Identify which cell holds the provided text, then report its [X, Y] central coordinate. 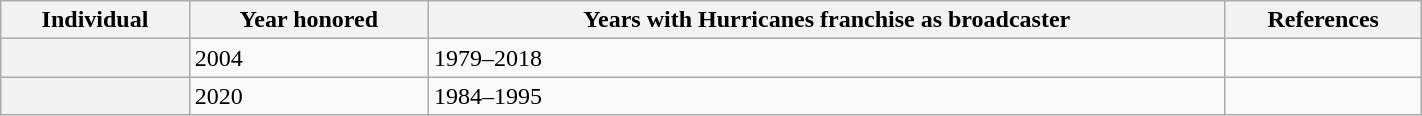
1979–2018 [826, 58]
Individual [95, 20]
References [1323, 20]
Year honored [308, 20]
2020 [308, 96]
1984–1995 [826, 96]
2004 [308, 58]
Years with Hurricanes franchise as broadcaster [826, 20]
